Return (X, Y) of the center of cell containing provided text 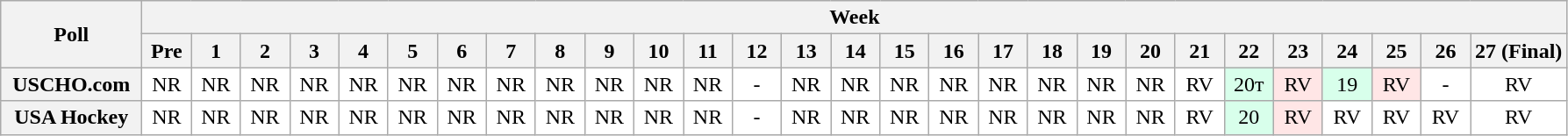
9 (609, 51)
3 (314, 51)
27 (Final) (1519, 51)
USCHO.com (72, 84)
25 (1396, 51)
17 (1003, 51)
Week (855, 18)
22 (1249, 51)
1 (216, 51)
21 (1199, 51)
8 (560, 51)
Pre (167, 51)
23 (1298, 51)
12 (757, 51)
4 (363, 51)
24 (1347, 51)
2 (265, 51)
5 (412, 51)
14 (856, 51)
7 (511, 51)
Poll (72, 34)
6 (462, 51)
15 (905, 51)
20т (1249, 84)
18 (1052, 51)
USA Hockey (72, 118)
13 (806, 51)
11 (707, 51)
26 (1445, 51)
16 (954, 51)
10 (658, 51)
